Detect which cell encompasses the target text, then output its [X, Y] center coordinate. 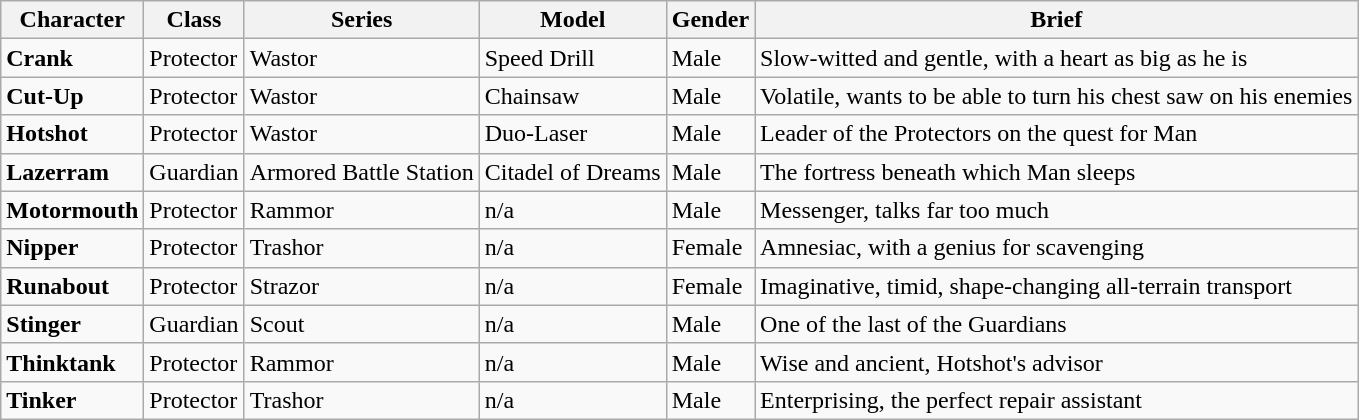
Chainsaw [572, 96]
Crank [72, 58]
Messenger, talks far too much [1056, 210]
Tinker [72, 400]
Stinger [72, 324]
Citadel of Dreams [572, 172]
Leader of the Protectors on the quest for Man [1056, 134]
Duo-Laser [572, 134]
Amnesiac, with a genius for scavenging [1056, 248]
Brief [1056, 20]
The fortress beneath which Man sleeps [1056, 172]
Character [72, 20]
Motormouth [72, 210]
Class [194, 20]
Thinktank [72, 362]
Nipper [72, 248]
Scout [362, 324]
Volatile, wants to be able to turn his chest saw on his enemies [1056, 96]
Wise and ancient, Hotshot's advisor [1056, 362]
Enterprising, the perfect repair assistant [1056, 400]
Armored Battle Station [362, 172]
Cut-Up [72, 96]
Speed Drill [572, 58]
Hotshot [72, 134]
Model [572, 20]
Lazerram [72, 172]
Strazor [362, 286]
Series [362, 20]
One of the last of the Guardians [1056, 324]
Imaginative, timid, shape-changing all-terrain transport [1056, 286]
Gender [710, 20]
Slow-witted and gentle, with a heart as big as he is [1056, 58]
Runabout [72, 286]
